Scan for the cell matching the given text and deliver its (x, y) coordinate at center. 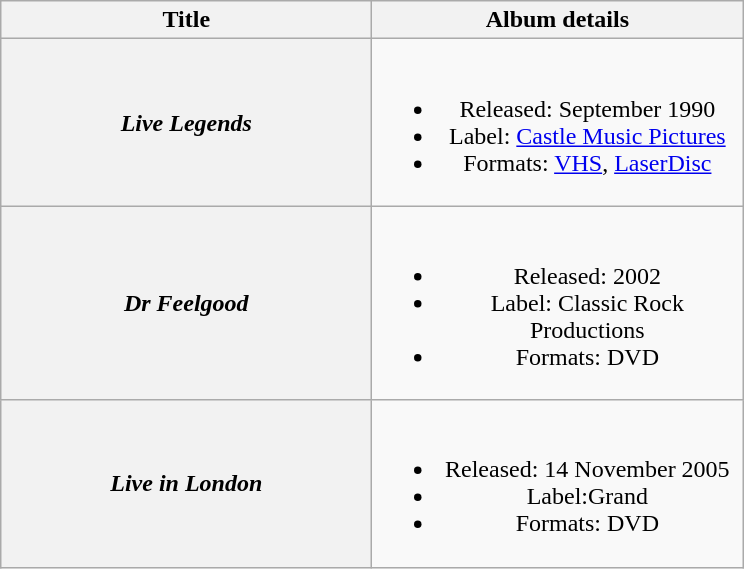
Live in London (186, 484)
Released: 14 November 2005Label:GrandFormats: DVD (558, 484)
Dr Feelgood (186, 303)
Released: 2002Label: Classic Rock ProductionsFormats: DVD (558, 303)
Released: September 1990Label: Castle Music PicturesFormats: VHS, LaserDisc (558, 122)
Album details (558, 20)
Live Legends (186, 122)
Title (186, 20)
